From the cell containing the given text, extract its center point as (x, y) coordinate. 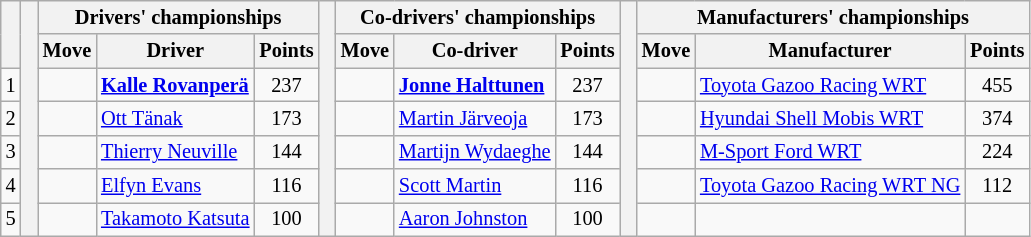
Martijn Wydaeghe (475, 152)
M-Sport Ford WRT (830, 152)
Co-drivers' championships (478, 17)
Elfyn Evans (175, 186)
4 (11, 186)
Hyundai Shell Mobis WRT (830, 118)
1 (11, 85)
Ott Tänak (175, 118)
Kalle Rovanperä (175, 85)
224 (997, 152)
Martin Järveoja (475, 118)
Co-driver (475, 51)
Manufacturer (830, 51)
3 (11, 152)
Toyota Gazoo Racing WRT NG (830, 186)
Driver (175, 51)
374 (997, 118)
Drivers' championships (178, 17)
Takamoto Katsuta (175, 219)
Aaron Johnston (475, 219)
112 (997, 186)
Scott Martin (475, 186)
455 (997, 85)
Manufacturers' championships (834, 17)
Jonne Halttunen (475, 85)
Thierry Neuville (175, 152)
2 (11, 118)
5 (11, 219)
Toyota Gazoo Racing WRT (830, 85)
